Pinpoint the cell where the given text exists, returning its (X, Y) midpoint coordinate. 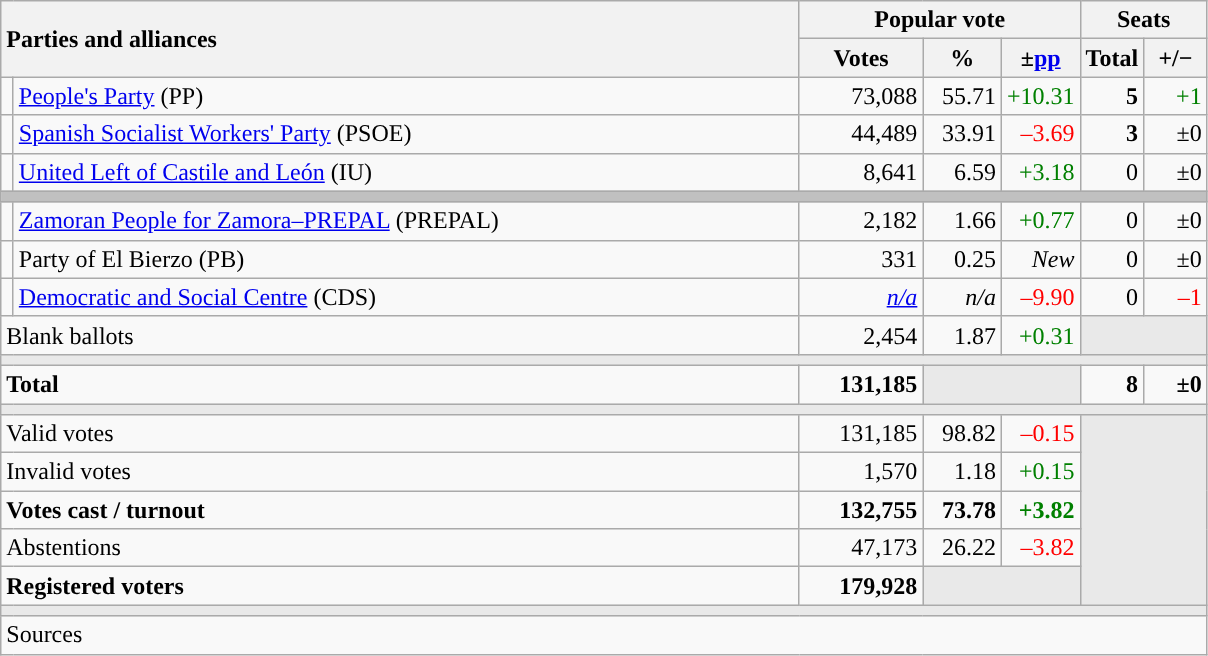
Registered voters (400, 586)
33.91 (962, 134)
1,570 (861, 472)
+3.82 (1040, 510)
–0.15 (1040, 434)
Parties and alliances (400, 39)
–1 (1176, 297)
–9.90 (1040, 297)
3 (1112, 134)
Democratic and Social Centre (CDS) (406, 297)
5 (1112, 96)
331 (861, 259)
+/− (1176, 58)
Party of El Bierzo (PB) (406, 259)
% (962, 58)
6.59 (962, 172)
Sources (604, 635)
Votes cast / turnout (400, 510)
New (1040, 259)
1.18 (962, 472)
Votes (861, 58)
People's Party (PP) (406, 96)
+0.31 (1040, 335)
Blank ballots (400, 335)
Zamoran People for Zamora–PREPAL (PREPAL) (406, 221)
±pp (1040, 58)
44,489 (861, 134)
179,928 (861, 586)
+3.18 (1040, 172)
8,641 (861, 172)
Popular vote (940, 20)
–3.82 (1040, 548)
8 (1112, 384)
+0.15 (1040, 472)
1.87 (962, 335)
26.22 (962, 548)
United Left of Castile and León (IU) (406, 172)
132,755 (861, 510)
–3.69 (1040, 134)
Spanish Socialist Workers' Party (PSOE) (406, 134)
Abstentions (400, 548)
Invalid votes (400, 472)
47,173 (861, 548)
0.25 (962, 259)
+0.77 (1040, 221)
73.78 (962, 510)
Valid votes (400, 434)
2,182 (861, 221)
73,088 (861, 96)
1.66 (962, 221)
98.82 (962, 434)
Seats (1144, 20)
2,454 (861, 335)
55.71 (962, 96)
+1 (1176, 96)
+10.31 (1040, 96)
